Return the [X, Y] coordinate for the center point of the cell that contains the specified text.  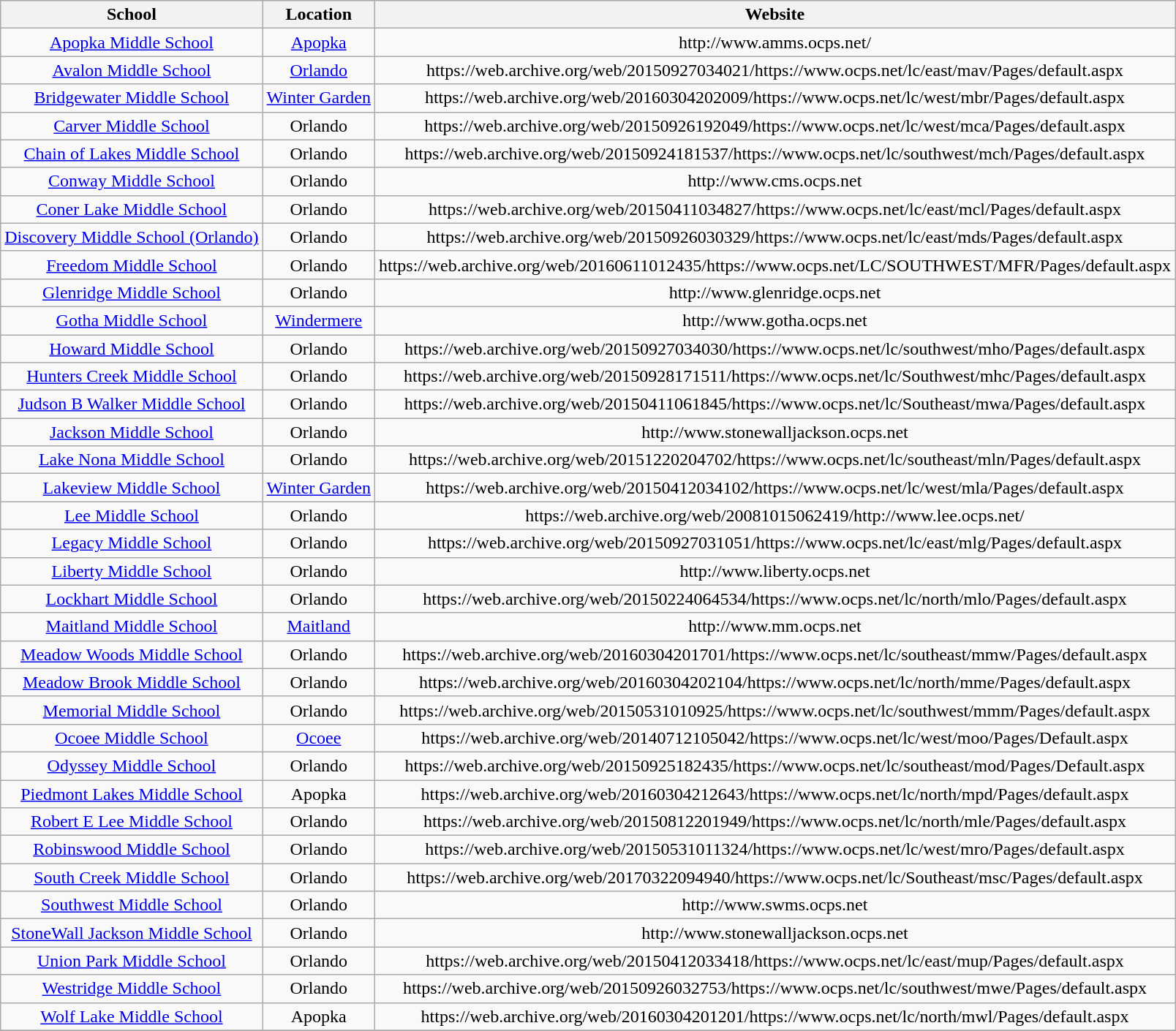
https://web.archive.org/web/20150927031051/https://www.ocps.net/lc/east/mlg/Pages/default.aspx [774, 543]
https://web.archive.org/web/20140712105042/https://www.ocps.net/lc/west/moo/Pages/Default.aspx [774, 738]
https://web.archive.org/web/20150927034030/https://www.ocps.net/lc/southwest/mho/Pages/default.aspx [774, 349]
Gotha Middle School [132, 320]
Ocoee [319, 738]
Chain of Lakes Middle School [132, 154]
Freedom Middle School [132, 265]
http://www.swms.ocps.net [774, 905]
Judson B Walker Middle School [132, 404]
Wolf Lake Middle School [132, 1016]
Lockhart Middle School [132, 599]
Carver Middle School [132, 126]
http://www.liberty.ocps.net [774, 571]
Hunters Creek Middle School [132, 377]
Meadow Brook Middle School [132, 682]
https://web.archive.org/web/20160304202104/https://www.ocps.net/lc/north/mme/Pages/default.aspx [774, 682]
Westridge Middle School [132, 989]
http://www.cms.ocps.net [774, 181]
https://web.archive.org/web/20150928171511/https://www.ocps.net/lc/Southwest/mhc/Pages/default.aspx [774, 377]
http://www.glenridge.ocps.net [774, 292]
https://web.archive.org/web/20160304201201/https://www.ocps.net/lc/north/mwl/Pages/default.aspx [774, 1016]
Robert E Lee Middle School [132, 822]
https://web.archive.org/web/20150531011324/https://www.ocps.net/lc/west/mro/Pages/default.aspx [774, 850]
StoneWall Jackson Middle School [132, 933]
School [132, 15]
Meadow Woods Middle School [132, 654]
Union Park Middle School [132, 961]
https://web.archive.org/web/20160304202009/https://www.ocps.net/lc/west/mbr/Pages/default.aspx [774, 98]
https://web.archive.org/web/20150924181537/https://www.ocps.net/lc/southwest/mch/Pages/default.aspx [774, 154]
Piedmont Lakes Middle School [132, 793]
https://web.archive.org/web/20160611012435/https://www.ocps.net/LC/SOUTHWEST/MFR/Pages/default.aspx [774, 265]
Ocoee Middle School [132, 738]
https://web.archive.org/web/20150925182435/https://www.ocps.net/lc/southeast/mod/Pages/Default.aspx [774, 766]
Legacy Middle School [132, 543]
Bridgewater Middle School [132, 98]
Howard Middle School [132, 349]
Liberty Middle School [132, 571]
https://web.archive.org/web/20150224064534/https://www.ocps.net/lc/north/mlo/Pages/default.aspx [774, 599]
Lakeview Middle School [132, 488]
https://web.archive.org/web/20151220204702/https://www.ocps.net/lc/southeast/mln/Pages/default.aspx [774, 460]
http://www.mm.ocps.net [774, 627]
Lake Nona Middle School [132, 460]
Conway Middle School [132, 181]
https://web.archive.org/web/20150411061845/https://www.ocps.net/lc/Southeast/mwa/Pages/default.aspx [774, 404]
Glenridge Middle School [132, 292]
Avalon Middle School [132, 70]
http://www.gotha.ocps.net [774, 320]
https://web.archive.org/web/20160304212643/https://www.ocps.net/lc/north/mpd/Pages/default.aspx [774, 793]
https://web.archive.org/web/20150412033418/https://www.ocps.net/lc/east/mup/Pages/default.aspx [774, 961]
Website [774, 15]
Robinswood Middle School [132, 850]
Southwest Middle School [132, 905]
https://web.archive.org/web/20150812201949/https://www.ocps.net/lc/north/mle/Pages/default.aspx [774, 822]
Maitland [319, 627]
Apopka Middle School [132, 42]
Memorial Middle School [132, 710]
Odyssey Middle School [132, 766]
Maitland Middle School [132, 627]
https://web.archive.org/web/20150412034102/https://www.ocps.net/lc/west/mla/Pages/default.aspx [774, 488]
Discovery Middle School (Orlando) [132, 237]
https://web.archive.org/web/20160304201701/https://www.ocps.net/lc/southeast/mmw/Pages/default.aspx [774, 654]
https://web.archive.org/web/20170322094940/https://www.ocps.net/lc/Southeast/msc/Pages/default.aspx [774, 877]
https://web.archive.org/web/20150927034021/https://www.ocps.net/lc/east/mav/Pages/default.aspx [774, 70]
https://web.archive.org/web/20150531010925/https://www.ocps.net/lc/southwest/mmm/Pages/default.aspx [774, 710]
Coner Lake Middle School [132, 209]
Lee Middle School [132, 515]
http://www.amms.ocps.net/ [774, 42]
Windermere [319, 320]
Location [319, 15]
https://web.archive.org/web/20150411034827/https://www.ocps.net/lc/east/mcl/Pages/default.aspx [774, 209]
https://web.archive.org/web/20150926032753/https://www.ocps.net/lc/southwest/mwe/Pages/default.aspx [774, 989]
Jackson Middle School [132, 432]
https://web.archive.org/web/20150926030329/https://www.ocps.net/lc/east/mds/Pages/default.aspx [774, 237]
South Creek Middle School [132, 877]
https://web.archive.org/web/20150926192049/https://www.ocps.net/lc/west/mca/Pages/default.aspx [774, 126]
https://web.archive.org/web/20081015062419/http://www.lee.ocps.net/ [774, 515]
